Identify which cell holds the provided text, then report its [X, Y] central coordinate. 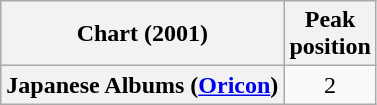
2 [330, 85]
Japanese Albums (Oricon) [142, 85]
Peakposition [330, 34]
Chart (2001) [142, 34]
